Provide the (x, y) coordinate of the cell's center where the given text is located.  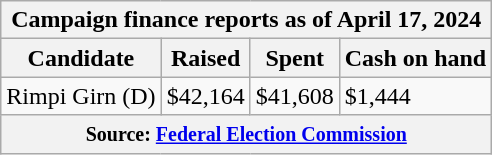
Campaign finance reports as of April 17, 2024 (246, 20)
$41,608 (294, 96)
$42,164 (206, 96)
$1,444 (415, 96)
Rimpi Girn (D) (81, 96)
Source: Federal Election Commission (246, 134)
Spent (294, 58)
Candidate (81, 58)
Cash on hand (415, 58)
Raised (206, 58)
